Output the (x, y) coordinate of the center of the cell containing the given text.  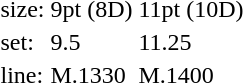
9.5 (92, 42)
